Find where the given text appears and provide that cell's center as (x, y) coordinate. 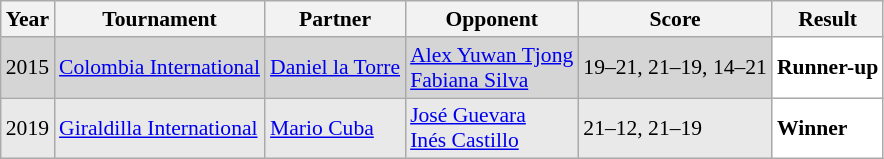
Alex Yuwan Tjong Fabiana Silva (492, 68)
Runner-up (828, 68)
Daniel la Torre (335, 68)
Winner (828, 128)
José Guevara Inés Castillo (492, 128)
19–21, 21–19, 14–21 (675, 68)
Score (675, 19)
2019 (28, 128)
Partner (335, 19)
Mario Cuba (335, 128)
Year (28, 19)
Result (828, 19)
2015 (28, 68)
Colombia International (160, 68)
Giraldilla International (160, 128)
21–12, 21–19 (675, 128)
Opponent (492, 19)
Tournament (160, 19)
